Extract the (X, Y) coordinate from the center of the cell holding the provided text.  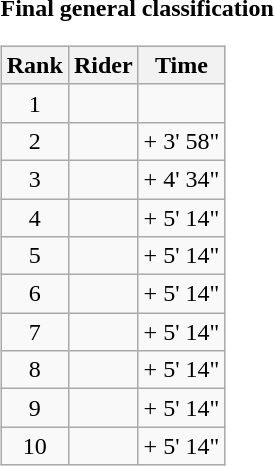
Time (182, 65)
10 (34, 446)
5 (34, 256)
+ 3' 58" (182, 141)
3 (34, 179)
1 (34, 103)
+ 4' 34" (182, 179)
Rank (34, 65)
2 (34, 141)
4 (34, 217)
6 (34, 294)
9 (34, 408)
8 (34, 370)
7 (34, 332)
Rider (103, 65)
